Determine the [X, Y] coordinate at the center of the cell enclosing the given text.  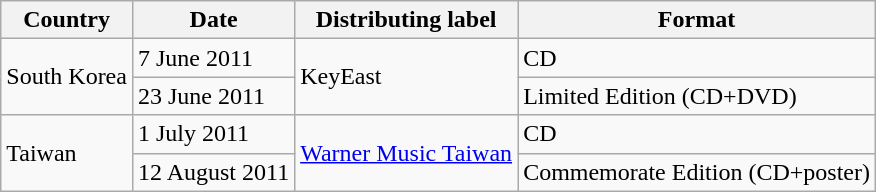
Commemorate Edition (CD+poster) [697, 172]
7 June 2011 [213, 58]
Format [697, 20]
Taiwan [67, 153]
Limited Edition (CD+DVD) [697, 96]
Warner Music Taiwan [406, 153]
1 July 2011 [213, 134]
Country [67, 20]
KeyEast [406, 77]
Date [213, 20]
South Korea [67, 77]
23 June 2011 [213, 96]
12 August 2011 [213, 172]
Distributing label [406, 20]
